Locate the cell with the specified text and output its [x, y] center coordinate. 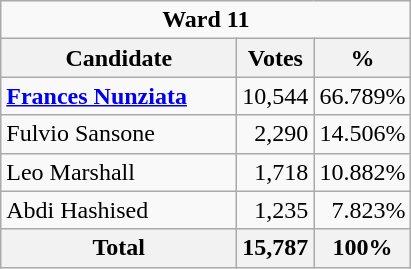
10,544 [276, 96]
10.882% [362, 172]
Abdi Hashised [119, 210]
66.789% [362, 96]
100% [362, 248]
Candidate [119, 58]
1,718 [276, 172]
Total [119, 248]
Ward 11 [206, 20]
Votes [276, 58]
7.823% [362, 210]
% [362, 58]
1,235 [276, 210]
Leo Marshall [119, 172]
2,290 [276, 134]
Frances Nunziata [119, 96]
14.506% [362, 134]
Fulvio Sansone [119, 134]
15,787 [276, 248]
